Find where the given text appears and provide that cell's center as (X, Y) coordinate. 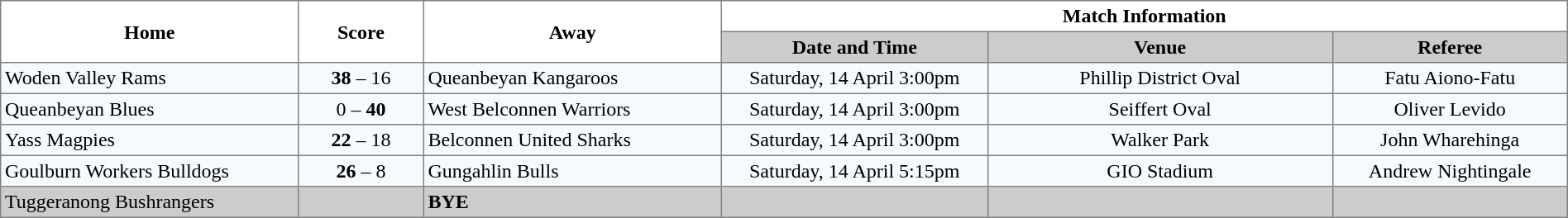
Date and Time (854, 47)
Oliver Levido (1450, 109)
Phillip District Oval (1159, 78)
GIO Stadium (1159, 171)
Belconnen United Sharks (572, 140)
Queanbeyan Kangaroos (572, 78)
Queanbeyan Blues (150, 109)
BYE (572, 202)
Goulburn Workers Bulldogs (150, 171)
Yass Magpies (150, 140)
0 – 40 (361, 109)
Fatu Aiono-Fatu (1450, 78)
Home (150, 31)
Score (361, 31)
West Belconnen Warriors (572, 109)
Venue (1159, 47)
Woden Valley Rams (150, 78)
Away (572, 31)
Gungahlin Bulls (572, 171)
John Wharehinga (1450, 140)
Walker Park (1159, 140)
38 – 16 (361, 78)
26 – 8 (361, 171)
Match Information (1145, 17)
Referee (1450, 47)
Saturday, 14 April 5:15pm (854, 171)
22 – 18 (361, 140)
Andrew Nightingale (1450, 171)
Seiffert Oval (1159, 109)
Tuggeranong Bushrangers (150, 202)
